Detect which cell encompasses the target text, then output its [x, y] center coordinate. 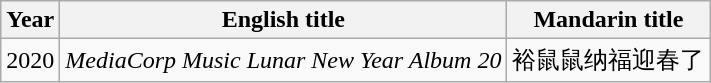
MediaCorp Music Lunar New Year Album 20 [284, 60]
裕鼠鼠纳福迎春了 [608, 60]
Year [30, 20]
2020 [30, 60]
Mandarin title [608, 20]
English title [284, 20]
